Capture the cell that displays the provided text and extract its [x, y] central coordinate. 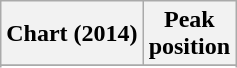
Chart (2014) [72, 34]
Peakposition [189, 34]
